Find where the given text appears and provide that cell's center as [X, Y] coordinate. 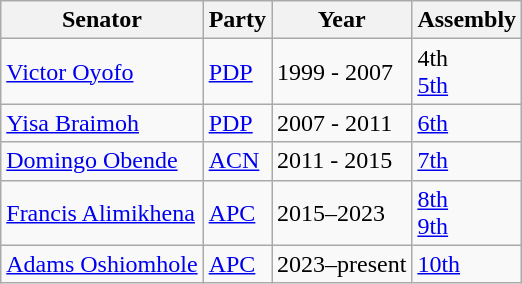
8th9th [467, 212]
1999 - 2007 [342, 72]
Domingo Obende [102, 161]
2015–2023 [342, 212]
6th [467, 123]
2023–present [342, 264]
2007 - 2011 [342, 123]
Senator [102, 20]
Francis Alimikhena [102, 212]
Year [342, 20]
10th [467, 264]
7th [467, 161]
ACN [237, 161]
Assembly [467, 20]
Party [237, 20]
Adams Oshiomhole [102, 264]
4th5th [467, 72]
Victor Oyofo [102, 72]
Yisa Braimoh [102, 123]
2011 - 2015 [342, 161]
